Pinpoint the cell where the given text exists, returning its (x, y) midpoint coordinate. 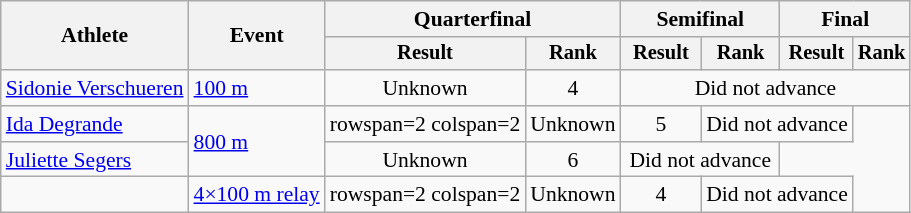
Ida Degrande (95, 124)
6 (572, 160)
4×100 m relay (257, 195)
Semifinal (700, 19)
Final (845, 19)
800 m (257, 142)
Juliette Segers (95, 160)
100 m (257, 88)
Quarterfinal (473, 19)
Event (257, 36)
Athlete (95, 36)
5 (662, 124)
Sidonie Verschueren (95, 88)
